From the cell containing the given text, extract its center point as (x, y) coordinate. 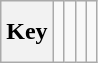
Key (27, 32)
